Detect which cell encompasses the target text, then output its [x, y] center coordinate. 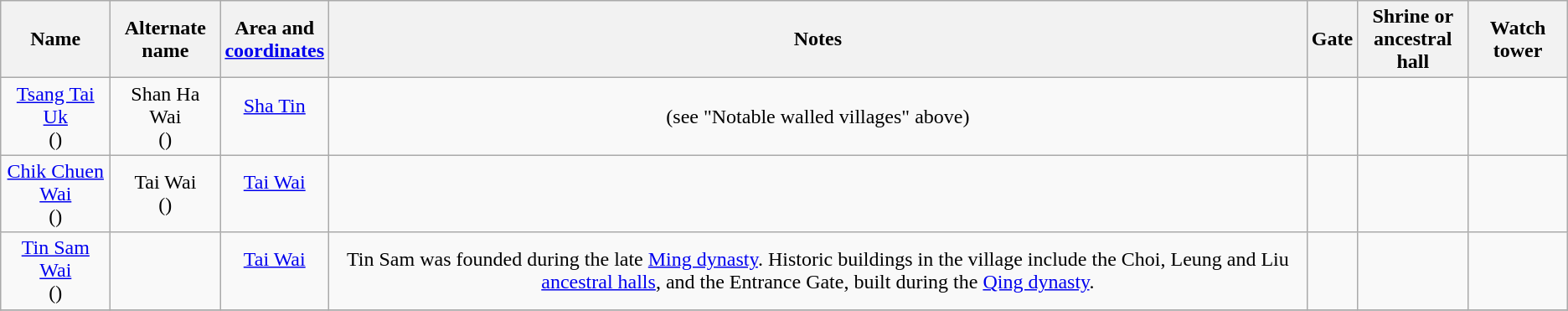
Shrine orancestral hall [1413, 39]
Sha Tin [275, 117]
Gate [1332, 39]
(see "Notable walled villages" above) [818, 117]
Watch tower [1518, 39]
Name [55, 39]
Tin Sam Wai() [55, 271]
Tai Wai() [166, 194]
Chik Chuen Wai() [55, 194]
Notes [818, 39]
Tsang Tai Uk() [55, 117]
Alternate name [166, 39]
Shan Ha Wai() [166, 117]
Area andcoordinates [275, 39]
